Determine the [x, y] coordinate at the center of the cell enclosing the given text.  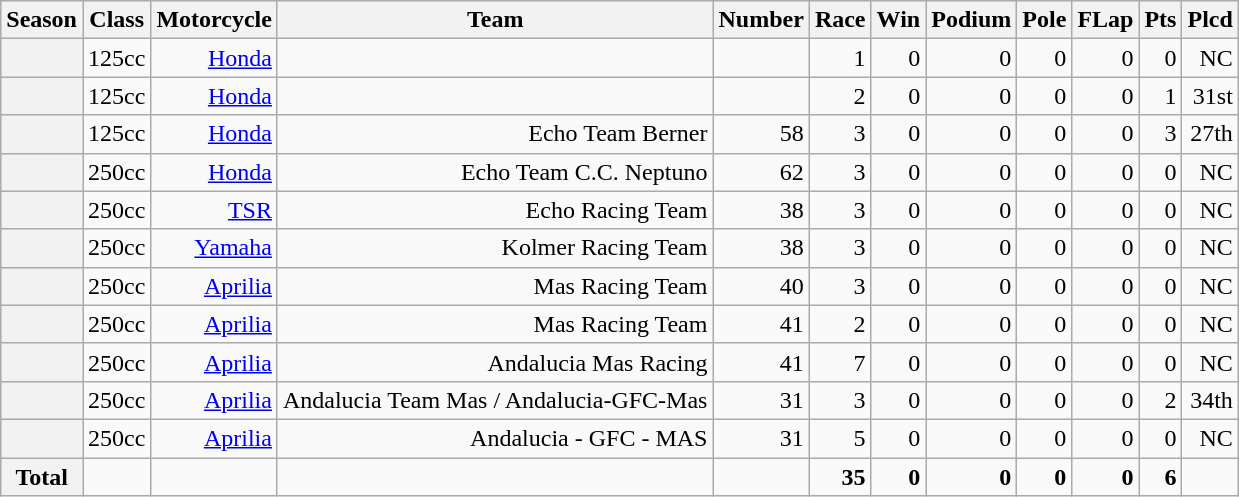
Number [761, 20]
Andalucia Mas Racing [495, 362]
FLap [1106, 20]
Class [116, 20]
58 [761, 134]
34th [1210, 400]
Yamaha [214, 248]
Pts [1160, 20]
Echo Team Berner [495, 134]
35 [840, 477]
Andalucia - GFC - MAS [495, 438]
40 [761, 286]
Andalucia Team Mas / Andalucia-GFC-Mas [495, 400]
27th [1210, 134]
Total [42, 477]
Season [42, 20]
Win [898, 20]
62 [761, 172]
Podium [972, 20]
Motorcycle [214, 20]
TSR [214, 210]
Echo Team C.C. Neptuno [495, 172]
7 [840, 362]
Kolmer Racing Team [495, 248]
Race [840, 20]
Team [495, 20]
5 [840, 438]
6 [1160, 477]
Pole [1044, 20]
Echo Racing Team [495, 210]
Plcd [1210, 20]
31st [1210, 96]
